Scan for the cell matching the given text and deliver its (x, y) coordinate at center. 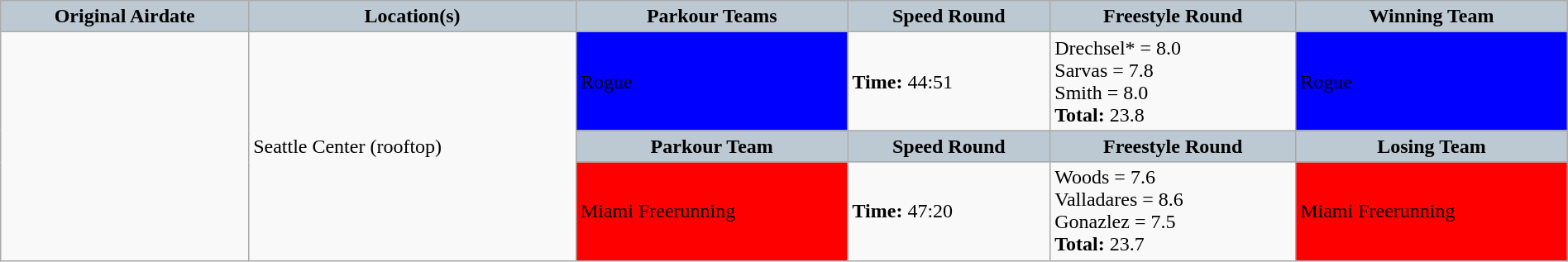
Drechsel* = 8.0Sarvas = 7.8Smith = 8.0Total: 23.8 (1173, 81)
Location(s) (413, 17)
Seattle Center (rooftop) (413, 146)
Original Airdate (125, 17)
Parkour Teams (711, 17)
Losing Team (1432, 146)
Time: 44:51 (949, 81)
Woods = 7.6Valladares = 8.6Gonazlez = 7.5Total: 23.7 (1173, 212)
Winning Team (1432, 17)
Parkour Team (711, 146)
Time: 47:20 (949, 212)
